Determine the (X, Y) coordinate at the center of the cell enclosing the given text.  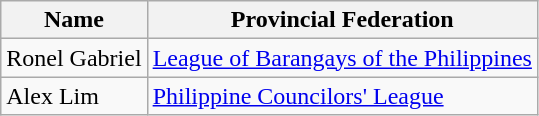
Name (74, 20)
Ronel Gabriel (74, 58)
Provincial Federation (342, 20)
Alex Lim (74, 96)
League of Barangays of the Philippines (342, 58)
Philippine Councilors' League (342, 96)
